Search for the cell housing the specified text and yield its (X, Y) center coordinate. 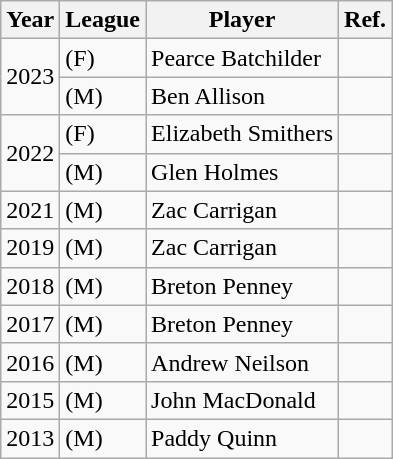
2021 (30, 210)
Paddy Quinn (242, 438)
Ben Allison (242, 96)
Elizabeth Smithers (242, 134)
Ref. (366, 20)
2017 (30, 324)
Player (242, 20)
2022 (30, 153)
2015 (30, 400)
League (103, 20)
2023 (30, 77)
2013 (30, 438)
Year (30, 20)
John MacDonald (242, 400)
2019 (30, 248)
2016 (30, 362)
2018 (30, 286)
Pearce Batchilder (242, 58)
Glen Holmes (242, 172)
Andrew Neilson (242, 362)
